For the text-containing cell, return its midpoint in [x, y] coordinate format. 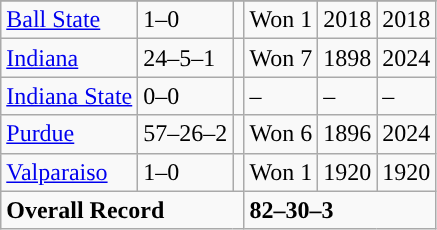
82–30–3 [340, 210]
1896 [348, 134]
1898 [348, 58]
24–5–1 [186, 58]
Ball State [70, 20]
Indiana [70, 58]
Indiana State [70, 96]
Valparaiso [70, 172]
Won 7 [281, 58]
Overall Record [122, 210]
57–26–2 [186, 134]
Won 6 [281, 134]
Purdue [70, 134]
0–0 [186, 96]
